Extract the (X, Y) coordinate from the center of the cell holding the provided text.  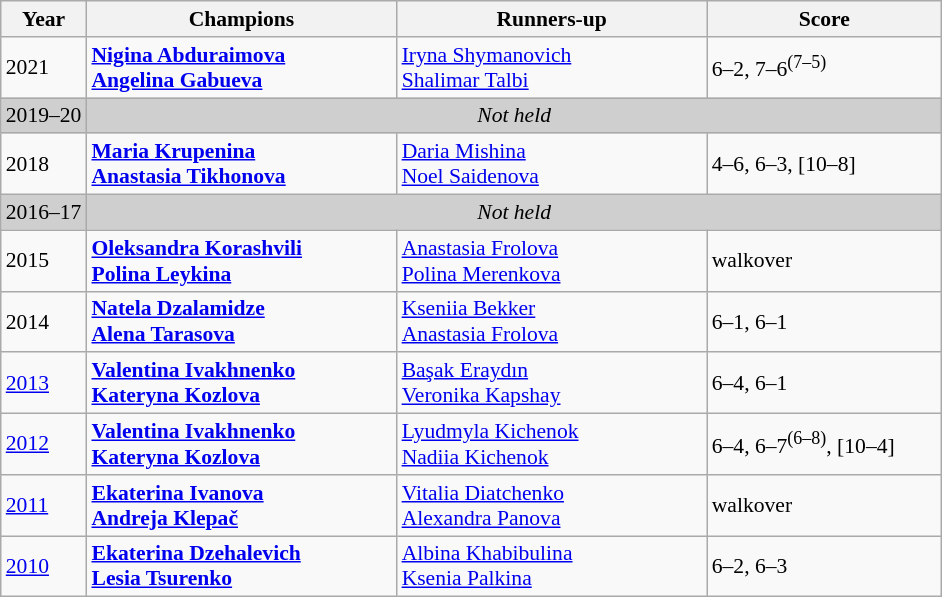
Başak Eraydın Veronika Kapshay (552, 384)
Champions (241, 19)
Ekaterina Dzehalevich Lesia Tsurenko (241, 566)
2016–17 (44, 213)
Runners-up (552, 19)
Nigina Abduraimova Angelina Gabueva (241, 68)
2015 (44, 260)
6–2, 7–6(7–5) (824, 68)
4–6, 6–3, [10–8] (824, 164)
Oleksandra Korashvili Polina Leykina (241, 260)
Anastasia Frolova Polina Merenkova (552, 260)
2018 (44, 164)
2019–20 (44, 116)
Ekaterina Ivanova Andreja Klepač (241, 506)
2012 (44, 444)
6–1, 6–1 (824, 322)
6–4, 6–1 (824, 384)
2010 (44, 566)
Year (44, 19)
Score (824, 19)
Vitalia Diatchenko Alexandra Panova (552, 506)
Iryna Shymanovich Shalimar Talbi (552, 68)
2013 (44, 384)
Lyudmyla Kichenok Nadiia Kichenok (552, 444)
Natela Dzalamidze Alena Tarasova (241, 322)
2014 (44, 322)
6–2, 6–3 (824, 566)
Daria Mishina Noel Saidenova (552, 164)
Kseniia Bekker Anastasia Frolova (552, 322)
6–4, 6–7(6–8), [10–4] (824, 444)
2011 (44, 506)
Albina Khabibulina Ksenia Palkina (552, 566)
Maria Krupenina Anastasia Tikhonova (241, 164)
2021 (44, 68)
